Extract the [x, y] coordinate from the center of the cell holding the provided text.  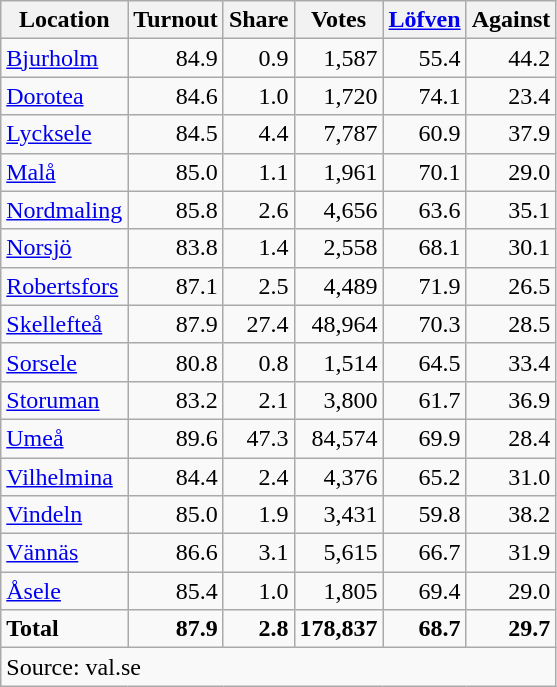
27.4 [258, 324]
48,964 [338, 324]
Against [511, 20]
68.7 [424, 629]
2.4 [258, 477]
83.2 [176, 400]
86.6 [176, 553]
89.6 [176, 438]
7,787 [338, 134]
4,489 [338, 286]
Vilhelmina [64, 477]
69.4 [424, 591]
3.1 [258, 553]
Storuman [64, 400]
Lycksele [64, 134]
1.4 [258, 248]
Total [64, 629]
2.5 [258, 286]
5,615 [338, 553]
4.4 [258, 134]
36.9 [511, 400]
Skellefteå [64, 324]
Robertsfors [64, 286]
60.9 [424, 134]
1,514 [338, 362]
84.9 [176, 58]
63.6 [424, 210]
4,376 [338, 477]
44.2 [511, 58]
Turnout [176, 20]
0.8 [258, 362]
Löfven [424, 20]
2.1 [258, 400]
37.9 [511, 134]
64.5 [424, 362]
69.9 [424, 438]
31.0 [511, 477]
47.3 [258, 438]
2,558 [338, 248]
3,800 [338, 400]
Malå [64, 172]
30.1 [511, 248]
2.6 [258, 210]
84.4 [176, 477]
71.9 [424, 286]
23.4 [511, 96]
0.9 [258, 58]
1.9 [258, 515]
35.1 [511, 210]
85.8 [176, 210]
26.5 [511, 286]
29.7 [511, 629]
33.4 [511, 362]
84.5 [176, 134]
Source: val.se [278, 667]
3,431 [338, 515]
31.9 [511, 553]
Åsele [64, 591]
28.5 [511, 324]
Votes [338, 20]
80.8 [176, 362]
Sorsele [64, 362]
83.8 [176, 248]
85.4 [176, 591]
66.7 [424, 553]
1,961 [338, 172]
Dorotea [64, 96]
178,837 [338, 629]
84.6 [176, 96]
87.1 [176, 286]
Vännäs [64, 553]
Norsjö [64, 248]
1,805 [338, 591]
Share [258, 20]
61.7 [424, 400]
Location [64, 20]
28.4 [511, 438]
1.1 [258, 172]
Vindeln [64, 515]
65.2 [424, 477]
59.8 [424, 515]
Nordmaling [64, 210]
Bjurholm [64, 58]
1,587 [338, 58]
70.1 [424, 172]
1,720 [338, 96]
Umeå [64, 438]
68.1 [424, 248]
55.4 [424, 58]
70.3 [424, 324]
2.8 [258, 629]
74.1 [424, 96]
38.2 [511, 515]
4,656 [338, 210]
84,574 [338, 438]
